Pinpoint the cell where the given text exists, returning its (x, y) midpoint coordinate. 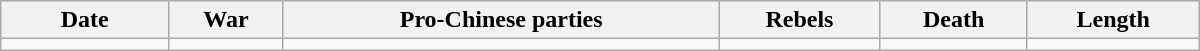
Rebels (800, 20)
Length (1113, 20)
War (226, 20)
Date (85, 20)
Pro-Chinese parties (501, 20)
Death (954, 20)
